Detect which cell encompasses the target text, then output its (x, y) center coordinate. 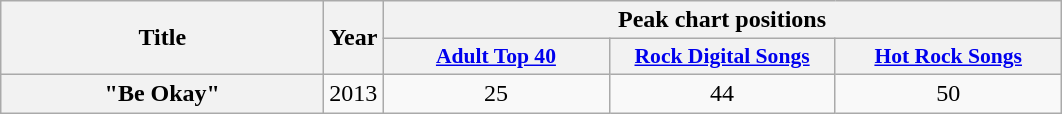
Rock Digital Songs (722, 57)
25 (496, 93)
2013 (354, 93)
Peak chart positions (722, 20)
Title (162, 38)
Hot Rock Songs (948, 57)
"Be Okay" (162, 93)
44 (722, 93)
Year (354, 38)
Adult Top 40 (496, 57)
50 (948, 93)
